From the cell containing the given text, extract its center point as (X, Y) coordinate. 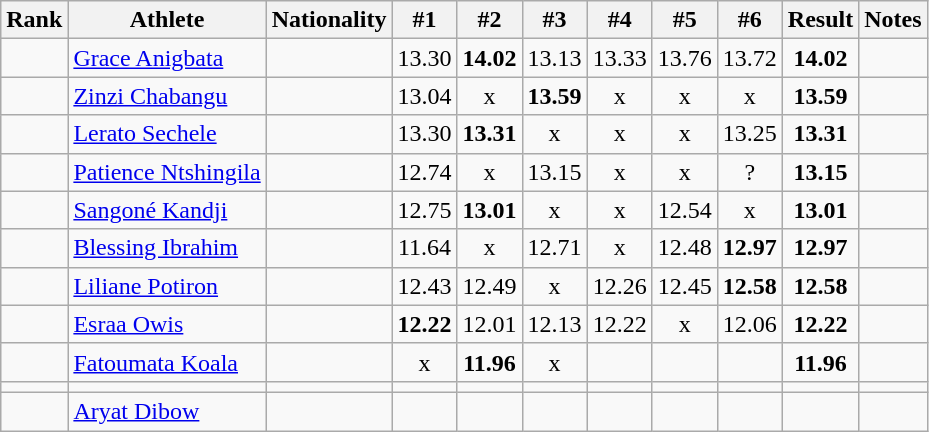
12.54 (684, 210)
Result (820, 20)
Grace Anigbata (167, 58)
12.43 (424, 286)
13.76 (684, 58)
#6 (750, 20)
#3 (554, 20)
12.13 (554, 324)
12.45 (684, 286)
#1 (424, 20)
Notes (893, 20)
13.72 (750, 58)
Zinzi Chabangu (167, 96)
Liliane Potiron (167, 286)
#4 (620, 20)
13.04 (424, 96)
Athlete (167, 20)
Fatoumata Koala (167, 362)
13.25 (750, 134)
12.49 (490, 286)
13.13 (554, 58)
12.26 (620, 286)
12.74 (424, 172)
12.75 (424, 210)
12.48 (684, 248)
12.01 (490, 324)
Blessing Ibrahim (167, 248)
Patience Ntshingila (167, 172)
Lerato Sechele (167, 134)
? (750, 172)
12.71 (554, 248)
Esraa Owis (167, 324)
13.33 (620, 58)
Sangoné Kandji (167, 210)
Rank (34, 20)
#5 (684, 20)
11.64 (424, 248)
Nationality (329, 20)
#2 (490, 20)
Aryat Dibow (167, 411)
12.06 (750, 324)
